Extract the [x, y] coordinate from the center of the cell holding the provided text.  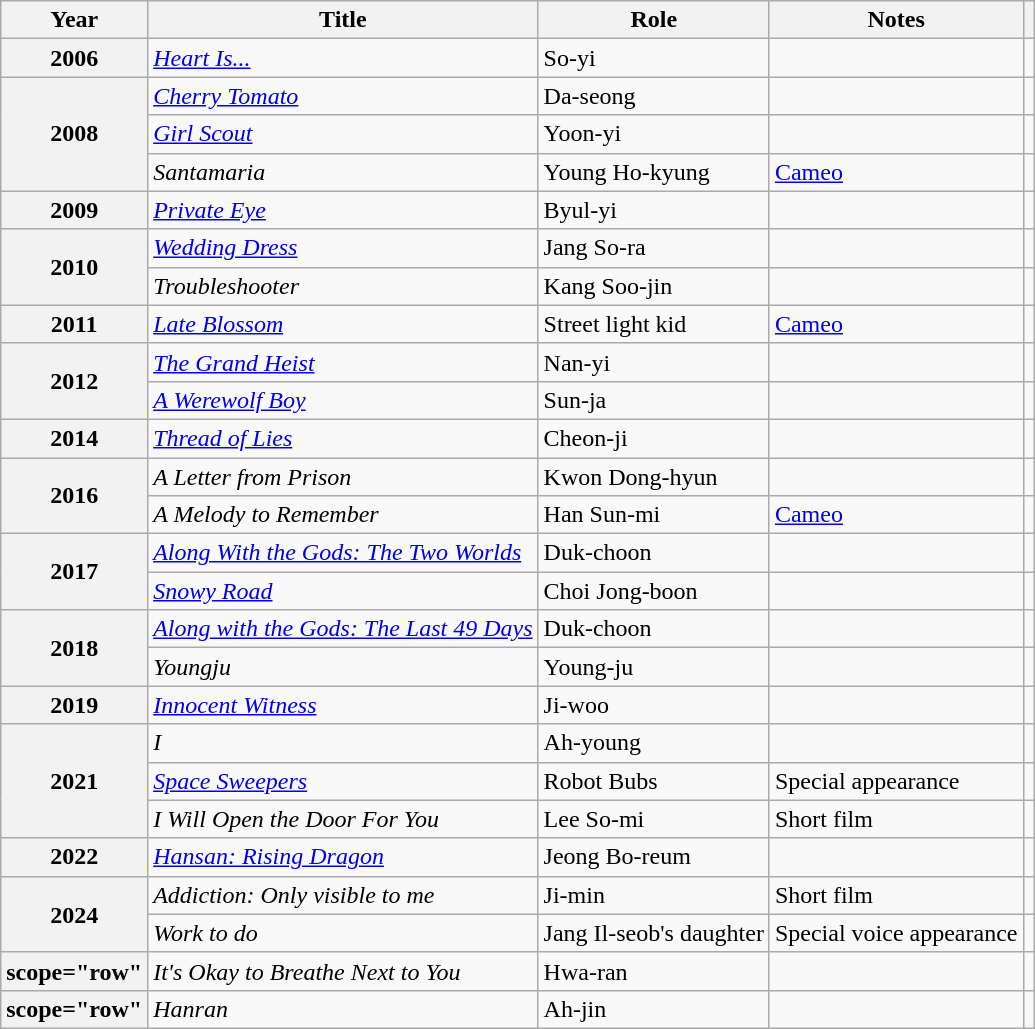
Robot Bubs [654, 781]
Girl Scout [343, 134]
Hanran [343, 1009]
Cherry Tomato [343, 96]
Private Eye [343, 210]
Wedding Dress [343, 248]
Ji-min [654, 895]
2014 [74, 438]
2006 [74, 58]
Special appearance [896, 781]
Youngju [343, 667]
Sun-ja [654, 400]
Kwon Dong-hyun [654, 477]
Year [74, 20]
Lee So-mi [654, 819]
Cheon-ji [654, 438]
2021 [74, 781]
Byul-yi [654, 210]
2024 [74, 914]
Thread of Lies [343, 438]
Jang Il-seob's daughter [654, 933]
Along with the Gods: The Last 49 Days [343, 629]
Ji-woo [654, 705]
I Will Open the Door For You [343, 819]
Young Ho-kyung [654, 172]
A Letter from Prison [343, 477]
Yoon-yi [654, 134]
Han Sun-mi [654, 515]
Innocent Witness [343, 705]
Young-ju [654, 667]
2010 [74, 267]
Jang So-ra [654, 248]
Ah-young [654, 743]
2009 [74, 210]
Role [654, 20]
Work to do [343, 933]
2018 [74, 648]
Special voice appearance [896, 933]
2017 [74, 572]
Title [343, 20]
Nan-yi [654, 362]
Snowy Road [343, 591]
Street light kid [654, 324]
Late Blossom [343, 324]
Space Sweepers [343, 781]
Jeong Bo-reum [654, 857]
The Grand Heist [343, 362]
Ah-jin [654, 1009]
A Melody to Remember [343, 515]
2016 [74, 496]
2008 [74, 134]
So-yi [654, 58]
2022 [74, 857]
A Werewolf Boy [343, 400]
Notes [896, 20]
Along With the Gods: The Two Worlds [343, 553]
It's Okay to Breathe Next to You [343, 971]
2019 [74, 705]
Da-seong [654, 96]
I [343, 743]
Hwa-ran [654, 971]
Choi Jong-boon [654, 591]
2011 [74, 324]
Hansan: Rising Dragon [343, 857]
2012 [74, 381]
Kang Soo-jin [654, 286]
Addiction: Only visible to me [343, 895]
Troubleshooter [343, 286]
Heart Is... [343, 58]
Santamaria [343, 172]
